Capture the cell that displays the provided text and extract its [X, Y] central coordinate. 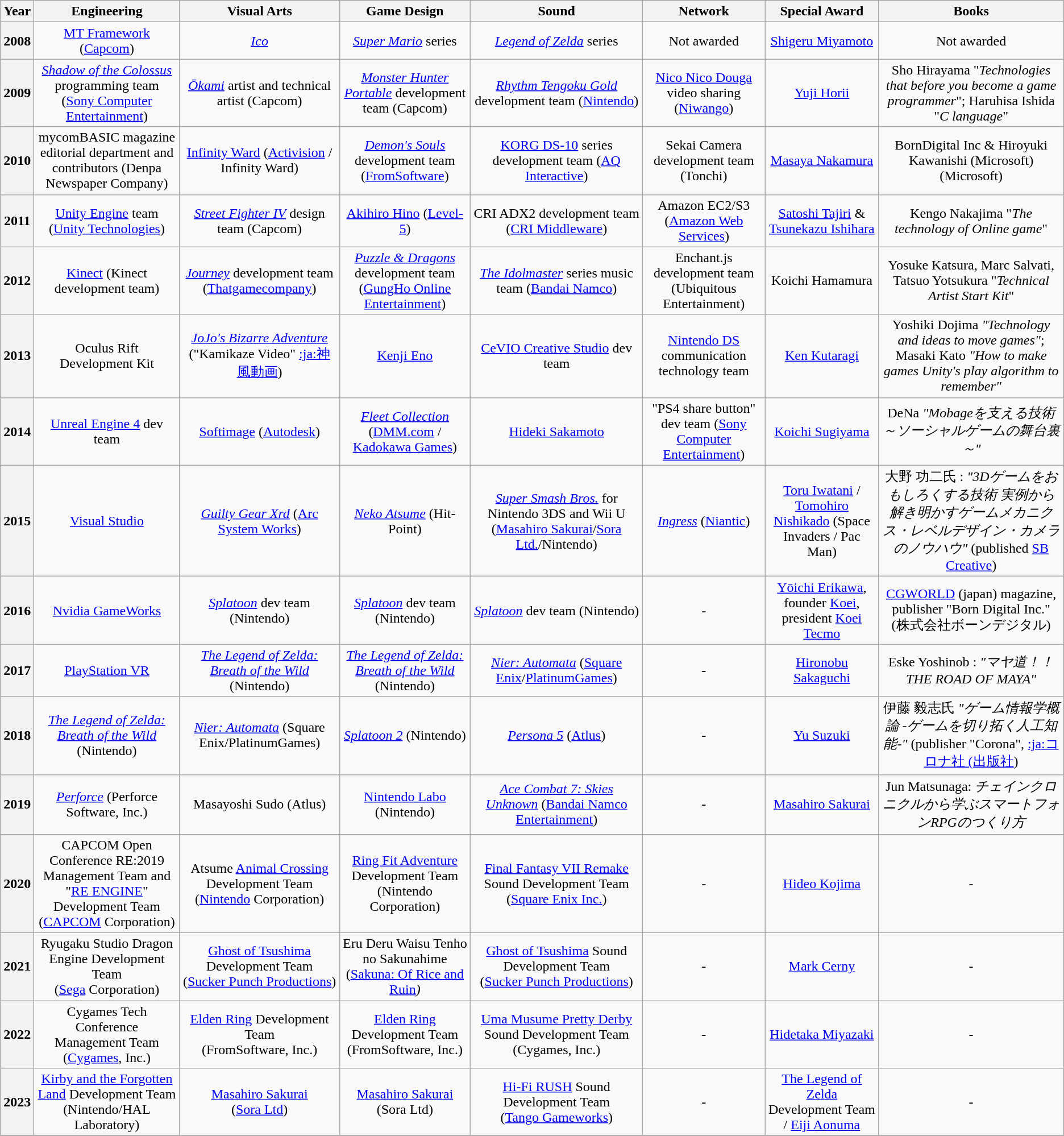
Kirby and the Forgotten Land Development Team(Nintendo/HAL Laboratory) [107, 1102]
CGWORLD (japan) magazine, publisher "Born Digital Inc." (株式会社ボーンデジタル) [971, 611]
Eske Yoshinob : "マヤ道！！THE ROAD OF MAYA" [971, 670]
大野 功二氏 : "3Dゲームをおもしろくする技術 実例から解き明かすゲームメカニクス・レベルデザイン・カメラのノウハウ" (published SB Creative) [971, 521]
Perforce (Perforce Software, Inc.) [107, 805]
Puzzle & Dragons development team (GungHo Online Entertainment) [405, 281]
Eru Deru Waisu Tenho no Sakunahime (Sakuna: Of Rice and Ruin) [405, 967]
Shadow of the Colossus programming team (Sony Computer Entertainment) [107, 93]
BornDigital Inc & Hiroyuki Kawanishi (Microsoft) (Microsoft) [971, 160]
Persona 5 (Atlus) [557, 736]
"PS4 share button" dev team (Sony Computer Entertainment) [704, 431]
Sho Hirayama "Technologies that before you become a game programmer"; Haruhisa Ishida "C language" [971, 93]
Special Award [822, 11]
Mark Cerny [822, 967]
Hironobu Sakaguchi [822, 670]
Masayoshi Sudo (Atlus) [259, 805]
Ace Combat 7: Skies Unknown (Bandai Namco Entertainment) [557, 805]
Kinect (Kinect development team) [107, 281]
CRI ADX2 development team (CRI Middleware) [557, 221]
Visual Studio [107, 521]
2008 [17, 41]
JoJo's Bizarre Adventure ("Kamikaze Video" :ja:神風動画) [259, 356]
2018 [17, 736]
Nintendo DS communication technology team [704, 356]
Demon's Souls development team (FromSoftware) [405, 160]
PlayStation VR [107, 670]
Super Mario series [405, 41]
2017 [17, 670]
伊藤 毅志氏 "ゲーム情報学概論 -ゲームを切り拓く人工知能-" (publisher "Corona", :ja:コロナ社 (出版社) [971, 736]
2010 [17, 160]
Splatoon 2 (Nintendo) [405, 736]
2021 [17, 967]
Rhythm Tengoku Gold development team (Nintendo) [557, 93]
2020 [17, 884]
The Idolmaster series music team (Bandai Namco) [557, 281]
Super Smash Bros. for Nintendo 3DS and Wii U (Masahiro Sakurai/Sora Ltd./Nintendo) [557, 521]
Unreal Engine 4 dev team [107, 431]
Fleet Collection (DMM.com / Kadokawa Games) [405, 431]
Yosuke Katsura, Marc Salvati, Tatsuo Yotsukura "Technical Artist Start Kit" [971, 281]
2019 [17, 805]
Koichi Sugiyama [822, 431]
Legend of Zelda series [557, 41]
2015 [17, 521]
Satoshi Tajiri & Tsunekazu Ishihara [822, 221]
Jun Matsunaga: チェインクロニクルから学ぶスマートフォンRPGのつくり方 [971, 805]
Hi-Fi RUSH Sound Development Team(Tango Gameworks) [557, 1102]
Uma Musume Pretty Derby Sound Development Team(Cygames, Inc.) [557, 1035]
Ryugaku Studio Dragon Engine Development Team(Sega Corporation) [107, 967]
Enchant.js development team (Ubiquitous Entertainment) [704, 281]
Street Fighter IV design team (Capcom) [259, 221]
Neko Atsume (Hit-Point) [405, 521]
mycomBASIC magazine editorial department and contributors (Denpa Newspaper Company) [107, 160]
CAPCOM Open Conference RE:2019Management Team and "RE ENGINE" Development Team (CAPCOM Corporation) [107, 884]
Yu Suzuki [822, 736]
Kengo Nakajima "The technology of Online game" [971, 221]
Infinity Ward (Activision / Infinity Ward) [259, 160]
Kenji Eno [405, 356]
Game Design [405, 11]
Shigeru Miyamoto [822, 41]
Unity Engine team (Unity Technologies) [107, 221]
Ken Kutaragi [822, 356]
Final Fantasy VII Remake Sound Development Team (Square Enix Inc.) [557, 884]
2023 [17, 1102]
The Legend of Zelda Development Team / Eiji Aonuma [822, 1102]
Books [971, 11]
Ōkami artist and technical artist (Capcom) [259, 93]
Journey development team (Thatgamecompany) [259, 281]
Ring Fit Adventure Development Team (Nintendo Corporation) [405, 884]
Ghost of Tsushima Development Team(Sucker Punch Productions) [259, 967]
Ghost of Tsushima Sound Development Team(Sucker Punch Productions) [557, 967]
Masaya Nakamura [822, 160]
Hideo Kojima [822, 884]
CeVIO Creative Studio dev team [557, 356]
Softimage (Autodesk) [259, 431]
Yoshiki Dojima "Technology and ideas to move games"; Masaki Kato "How to make games Unity's play algorithm to remember" [971, 356]
Yuji Horii [822, 93]
Nico Nico Douga video sharing (Niwango) [704, 93]
2016 [17, 611]
Guilty Gear Xrd (Arc System Works) [259, 521]
Toru Iwatani / Tomohiro Nishikado (Space Invaders / Pac Man) [822, 521]
Year [17, 11]
Masahiro Sakurai [822, 805]
Network [704, 11]
2022 [17, 1035]
KORG DS-10 series development team (AQ Interactive) [557, 160]
Oculus Rift Development Kit [107, 356]
Koichi Hamamura [822, 281]
Engineering [107, 11]
2011 [17, 221]
Akihiro Hino (Level-5) [405, 221]
Nvidia GameWorks [107, 611]
Monster Hunter Portable development team (Capcom) [405, 93]
Yōichi Erikawa, founder Koei, president Koei Tecmo [822, 611]
Visual Arts [259, 11]
Ingress (Niantic) [704, 521]
2009 [17, 93]
MT Framework (Capcom) [107, 41]
Nintendo Labo (Nintendo) [405, 805]
Amazon EC2/S3 (Amazon Web Services) [704, 221]
2014 [17, 431]
Hideki Sakamoto [557, 431]
Sound [557, 11]
DeNa "Mobageを支える技術 ～ソーシャルゲームの舞台裏～" [971, 431]
Sekai Camera development team (Tonchi) [704, 160]
Ico [259, 41]
2013 [17, 356]
2012 [17, 281]
Atsume Animal Crossing Development Team (Nintendo Corporation) [259, 884]
Hidetaka Miyazaki [822, 1035]
Cygames Tech ConferenceManagement Team (Cygames, Inc.) [107, 1035]
